Identify which cell holds the provided text, then report its [X, Y] central coordinate. 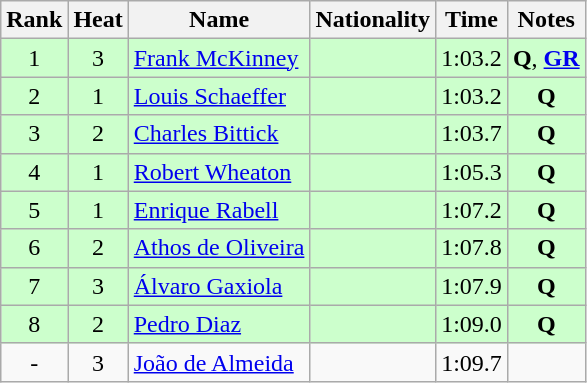
6 [34, 248]
Q, GR [546, 58]
1:07.8 [472, 248]
Heat [98, 20]
Enrique Rabell [219, 210]
8 [34, 324]
Athos de Oliveira [219, 248]
Time [472, 20]
Rank [34, 20]
Frank McKinney [219, 58]
1:09.0 [472, 324]
Pedro Diaz [219, 324]
Louis Schaeffer [219, 96]
1:05.3 [472, 172]
João de Almeida [219, 362]
Notes [546, 20]
1:07.2 [472, 210]
Charles Bittick [219, 134]
1:03.7 [472, 134]
Robert Wheaton [219, 172]
1:09.7 [472, 362]
5 [34, 210]
1:07.9 [472, 286]
Name [219, 20]
Álvaro Gaxiola [219, 286]
Nationality [373, 20]
7 [34, 286]
4 [34, 172]
- [34, 362]
